Search for the cell housing the specified text and yield its [x, y] center coordinate. 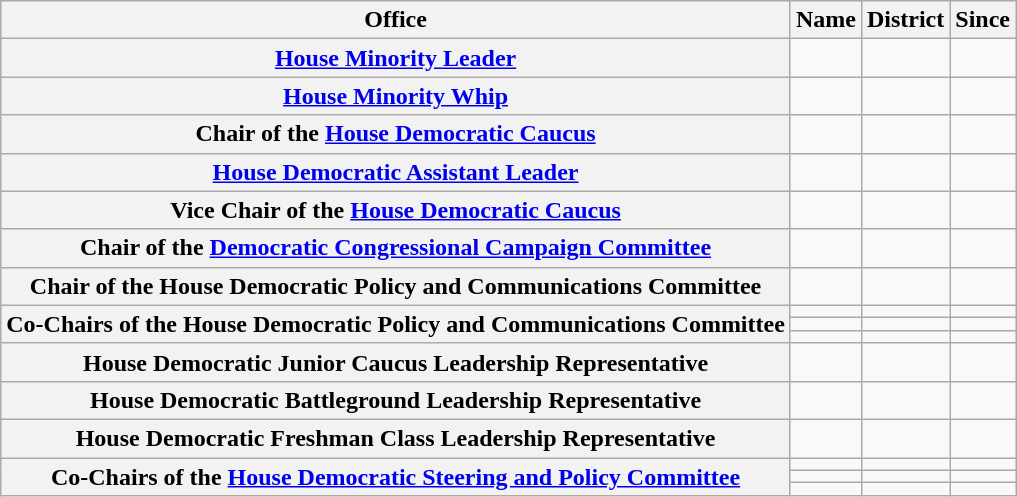
Chair of the Democratic Congressional Campaign Committee [396, 248]
Co-Chairs of the House Democratic Steering and Policy Committee [396, 477]
House Democratic Freshman Class Leadership Representative [396, 438]
Since [983, 20]
District [905, 20]
Co-Chairs of the House Democratic Policy and Communications Committee [396, 324]
House Minority Leader [396, 58]
House Democratic Junior Caucus Leadership Representative [396, 362]
Name [826, 20]
Office [396, 20]
House Democratic Battleground Leadership Representative [396, 400]
Chair of the House Democratic Policy and Communications Committee [396, 286]
House Democratic Assistant Leader [396, 172]
Chair of the House Democratic Caucus [396, 134]
House Minority Whip [396, 96]
Vice Chair of the House Democratic Caucus [396, 210]
